Locate the cell with the specified text and output its [x, y] center coordinate. 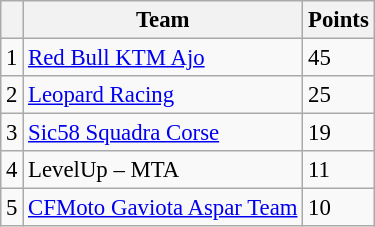
45 [338, 58]
10 [338, 208]
Team [163, 20]
Red Bull KTM Ajo [163, 58]
Points [338, 20]
Sic58 Squadra Corse [163, 133]
3 [12, 133]
CFMoto Gaviota Aspar Team [163, 208]
Leopard Racing [163, 95]
LevelUp – MTA [163, 170]
4 [12, 170]
2 [12, 95]
5 [12, 208]
25 [338, 95]
1 [12, 58]
19 [338, 133]
11 [338, 170]
